Return the (X, Y) coordinate for the center point of the cell that contains the specified text.  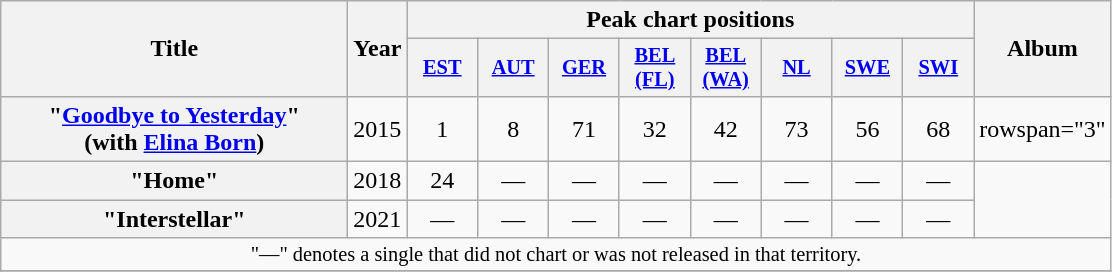
2018 (378, 181)
2021 (378, 219)
BEL(FL) (654, 68)
1 (442, 128)
24 (442, 181)
SWE (868, 68)
NL (796, 68)
Title (174, 49)
56 (868, 128)
8 (514, 128)
2015 (378, 128)
SWI (938, 68)
"Interstellar" (174, 219)
Year (378, 49)
EST (442, 68)
71 (584, 128)
Album (1043, 49)
73 (796, 128)
Peak chart positions (690, 20)
32 (654, 128)
"Home" (174, 181)
AUT (514, 68)
GER (584, 68)
"—" denotes a single that did not chart or was not released in that territory. (556, 255)
rowspan="3" (1043, 128)
68 (938, 128)
BEL(WA) (726, 68)
42 (726, 128)
"Goodbye to Yesterday"(with Elina Born) (174, 128)
